Output the [X, Y] coordinate of the center of the cell containing the given text.  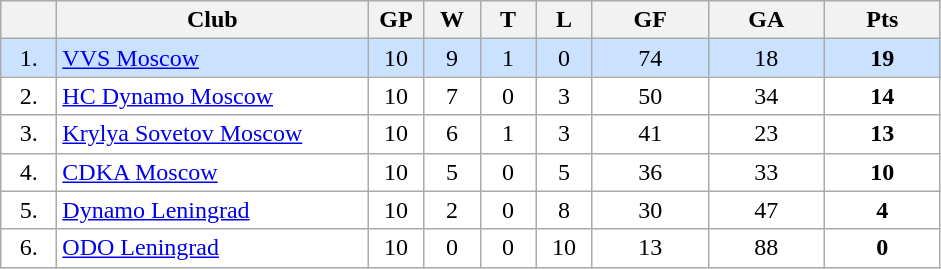
W [452, 20]
5. [29, 210]
T [508, 20]
36 [650, 172]
GP [396, 20]
41 [650, 134]
4. [29, 172]
30 [650, 210]
47 [766, 210]
14 [882, 96]
50 [650, 96]
1. [29, 58]
GA [766, 20]
4 [882, 210]
23 [766, 134]
3. [29, 134]
34 [766, 96]
Dynamo Leningrad [212, 210]
74 [650, 58]
7 [452, 96]
33 [766, 172]
L [564, 20]
VVS Moscow [212, 58]
Krylya Sovetov Moscow [212, 134]
18 [766, 58]
8 [564, 210]
88 [766, 248]
9 [452, 58]
Pts [882, 20]
GF [650, 20]
Club [212, 20]
6. [29, 248]
2 [452, 210]
CDKA Moscow [212, 172]
2. [29, 96]
19 [882, 58]
HC Dynamo Moscow [212, 96]
6 [452, 134]
ODO Leningrad [212, 248]
